Find where the given text appears and provide that cell's center as [X, Y] coordinate. 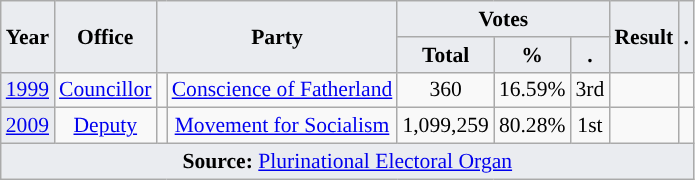
Conscience of Fatherland [282, 90]
% [532, 55]
Year [28, 36]
360 [445, 90]
Total [445, 55]
2009 [28, 126]
Party [278, 36]
Votes [503, 19]
Deputy [105, 126]
Movement for Socialism [282, 126]
3rd [590, 90]
Result [644, 36]
80.28% [532, 126]
16.59% [532, 90]
Source: Plurinational Electoral Organ [348, 162]
1st [590, 126]
1999 [28, 90]
Office [105, 36]
Councillor [105, 90]
1,099,259 [445, 126]
